Output the [X, Y] coordinate of the center of the cell containing the given text.  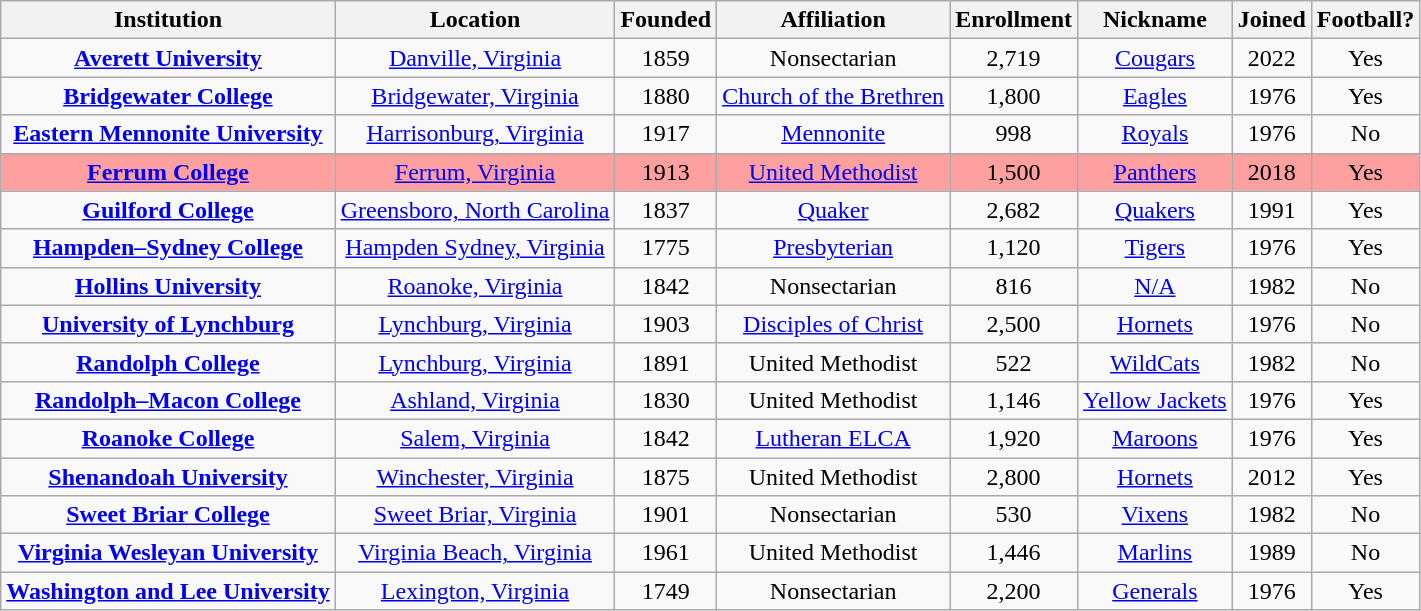
530 [1014, 515]
Institution [168, 20]
WildCats [1156, 362]
Vixens [1156, 515]
1749 [666, 591]
University of Lynchburg [168, 324]
Affiliation [834, 20]
N/A [1156, 286]
Harrisonburg, Virginia [475, 134]
522 [1014, 362]
Location [475, 20]
2,800 [1014, 477]
Virginia Wesleyan University [168, 553]
1830 [666, 400]
1880 [666, 96]
Yellow Jackets [1156, 400]
1,446 [1014, 553]
Bridgewater, Virginia [475, 96]
Averett University [168, 58]
Randolph College [168, 362]
Football? [1365, 20]
1875 [666, 477]
Lutheran ELCA [834, 438]
1903 [666, 324]
Disciples of Christ [834, 324]
1917 [666, 134]
Quakers [1156, 210]
Roanoke College [168, 438]
1,800 [1014, 96]
Ashland, Virginia [475, 400]
2,500 [1014, 324]
Marlins [1156, 553]
Ferrum, Virginia [475, 172]
Guilford College [168, 210]
Lexington, Virginia [475, 591]
2022 [1272, 58]
1775 [666, 248]
Quaker [834, 210]
Nickname [1156, 20]
Winchester, Virginia [475, 477]
Salem, Virginia [475, 438]
Mennonite [834, 134]
816 [1014, 286]
1891 [666, 362]
Greensboro, North Carolina [475, 210]
2,719 [1014, 58]
998 [1014, 134]
1,120 [1014, 248]
Generals [1156, 591]
Church of the Brethren [834, 96]
Sweet Briar, Virginia [475, 515]
Shenandoah University [168, 477]
1,146 [1014, 400]
1859 [666, 58]
2,200 [1014, 591]
Enrollment [1014, 20]
Randolph–Macon College [168, 400]
Hollins University [168, 286]
Panthers [1156, 172]
Maroons [1156, 438]
1961 [666, 553]
Sweet Briar College [168, 515]
1989 [1272, 553]
2018 [1272, 172]
1913 [666, 172]
Ferrum College [168, 172]
Roanoke, Virginia [475, 286]
Virginia Beach, Virginia [475, 553]
Hampden Sydney, Virginia [475, 248]
Bridgewater College [168, 96]
Washington and Lee University [168, 591]
Danville, Virginia [475, 58]
Eagles [1156, 96]
2,682 [1014, 210]
Tigers [1156, 248]
Hampden–Sydney College [168, 248]
1901 [666, 515]
2012 [1272, 477]
1991 [1272, 210]
Founded [666, 20]
1837 [666, 210]
Joined [1272, 20]
Cougars [1156, 58]
1,920 [1014, 438]
1,500 [1014, 172]
Presbyterian [834, 248]
Eastern Mennonite University [168, 134]
Royals [1156, 134]
